Determine the [X, Y] coordinate at the center of the cell enclosing the given text.  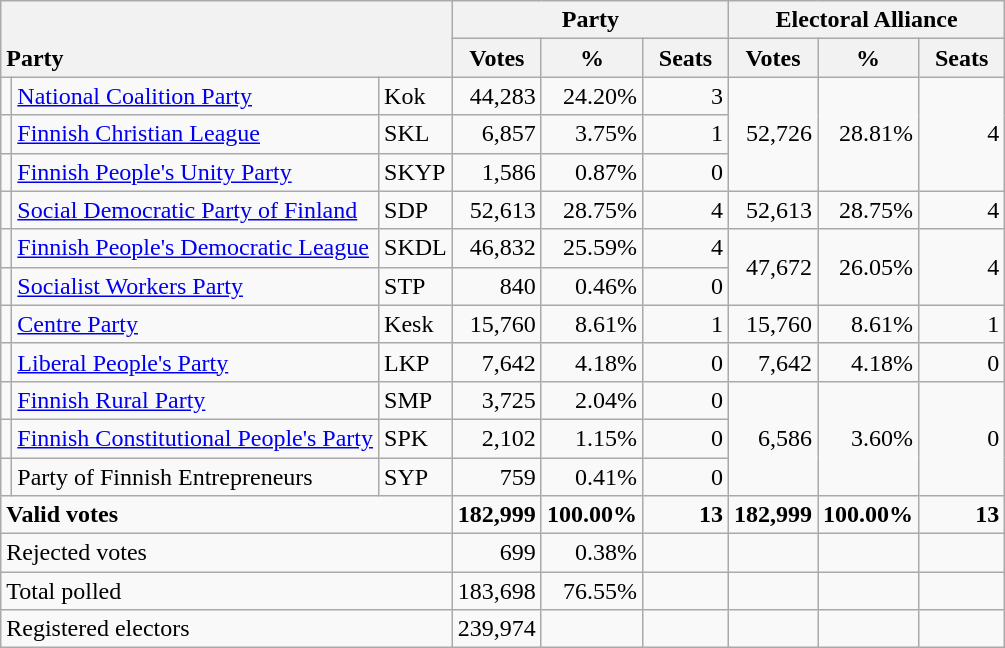
SKYP [416, 172]
3 [685, 96]
239,974 [496, 629]
25.59% [592, 248]
24.20% [592, 96]
2,102 [496, 438]
1,586 [496, 172]
Finnish Rural Party [196, 400]
3.75% [592, 134]
1.15% [592, 438]
Finnish Christian League [196, 134]
3.60% [868, 438]
0.38% [592, 553]
46,832 [496, 248]
Registered electors [227, 629]
SYP [416, 477]
Liberal People's Party [196, 362]
Party of Finnish Entrepreneurs [196, 477]
Socialist Workers Party [196, 286]
0.41% [592, 477]
52,726 [772, 134]
840 [496, 286]
759 [496, 477]
Centre Party [196, 324]
Finnish People's Unity Party [196, 172]
SMP [416, 400]
47,672 [772, 267]
SKDL [416, 248]
76.55% [592, 591]
0.87% [592, 172]
STP [416, 286]
699 [496, 553]
26.05% [868, 267]
Kok [416, 96]
44,283 [496, 96]
28.81% [868, 134]
SPK [416, 438]
183,698 [496, 591]
6,857 [496, 134]
Valid votes [227, 515]
6,586 [772, 438]
National Coalition Party [196, 96]
Total polled [227, 591]
Finnish People's Democratic League [196, 248]
SKL [416, 134]
Rejected votes [227, 553]
SDP [416, 210]
Social Democratic Party of Finland [196, 210]
0.46% [592, 286]
LKP [416, 362]
Kesk [416, 324]
2.04% [592, 400]
Finnish Constitutional People's Party [196, 438]
Electoral Alliance [866, 20]
3,725 [496, 400]
